Find where the given text appears and provide that cell's center as [X, Y] coordinate. 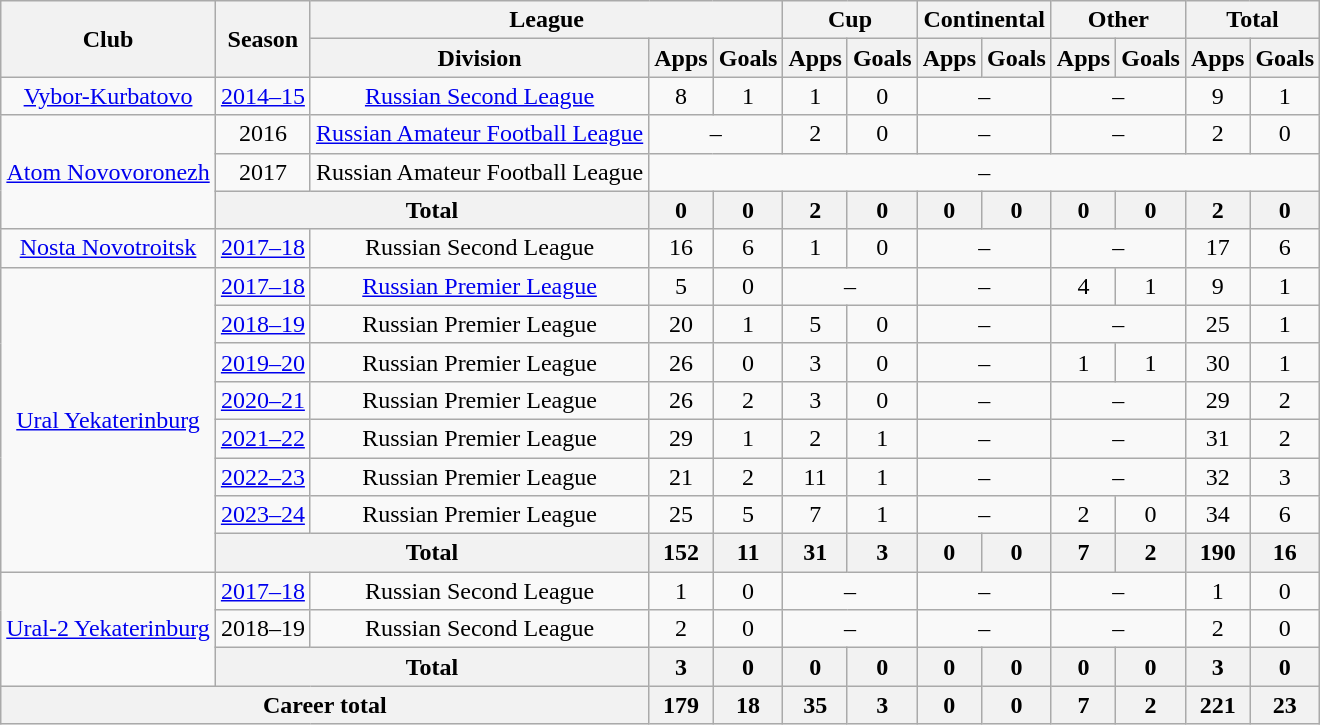
35 [815, 705]
Other [1118, 20]
221 [1217, 705]
Continental [984, 20]
Ural Yekaterinburg [108, 419]
30 [1217, 362]
32 [1217, 477]
20 [681, 324]
League [546, 20]
Cup [850, 20]
4 [1083, 286]
2019–20 [262, 362]
Career total [325, 705]
17 [1217, 248]
Vybor-Kurbatovo [108, 96]
8 [681, 96]
190 [1217, 553]
Atom Novovoronezh [108, 172]
2021–22 [262, 438]
2022–23 [262, 477]
Nosta Novotroitsk [108, 248]
Division [479, 58]
Club [108, 39]
2017 [262, 172]
21 [681, 477]
2023–24 [262, 515]
Ural-2 Yekaterinburg [108, 629]
179 [681, 705]
18 [748, 705]
Season [262, 39]
2020–21 [262, 400]
34 [1217, 515]
2016 [262, 134]
23 [1285, 705]
2014–15 [262, 96]
152 [681, 553]
